Locate the cell with the specified text and output its [X, Y] center coordinate. 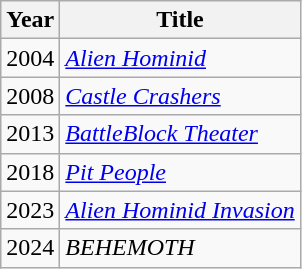
2023 [30, 210]
Title [180, 20]
Castle Crashers [180, 96]
Alien Hominid Invasion [180, 210]
Pit People [180, 172]
2008 [30, 96]
2024 [30, 248]
Alien Hominid [180, 58]
BEHEMOTH [180, 248]
2004 [30, 58]
Year [30, 20]
2013 [30, 134]
2018 [30, 172]
BattleBlock Theater [180, 134]
